From the cell containing the given text, extract its center point as (x, y) coordinate. 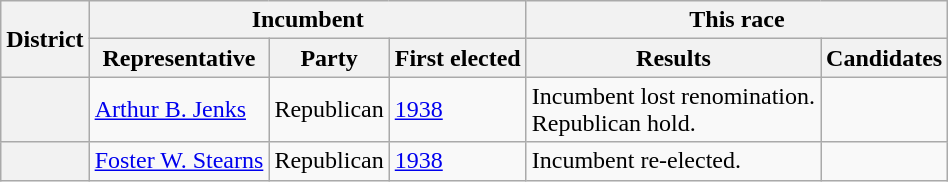
Incumbent re-elected. (673, 161)
Results (673, 58)
Foster W. Stearns (179, 161)
Representative (179, 58)
Incumbent lost renomination.Republican hold. (673, 110)
This race (736, 20)
District (45, 39)
First elected (458, 58)
Candidates (884, 58)
Party (329, 58)
Incumbent (308, 20)
Arthur B. Jenks (179, 110)
